Provide the [x, y] coordinate of the cell's center where the given text is located.  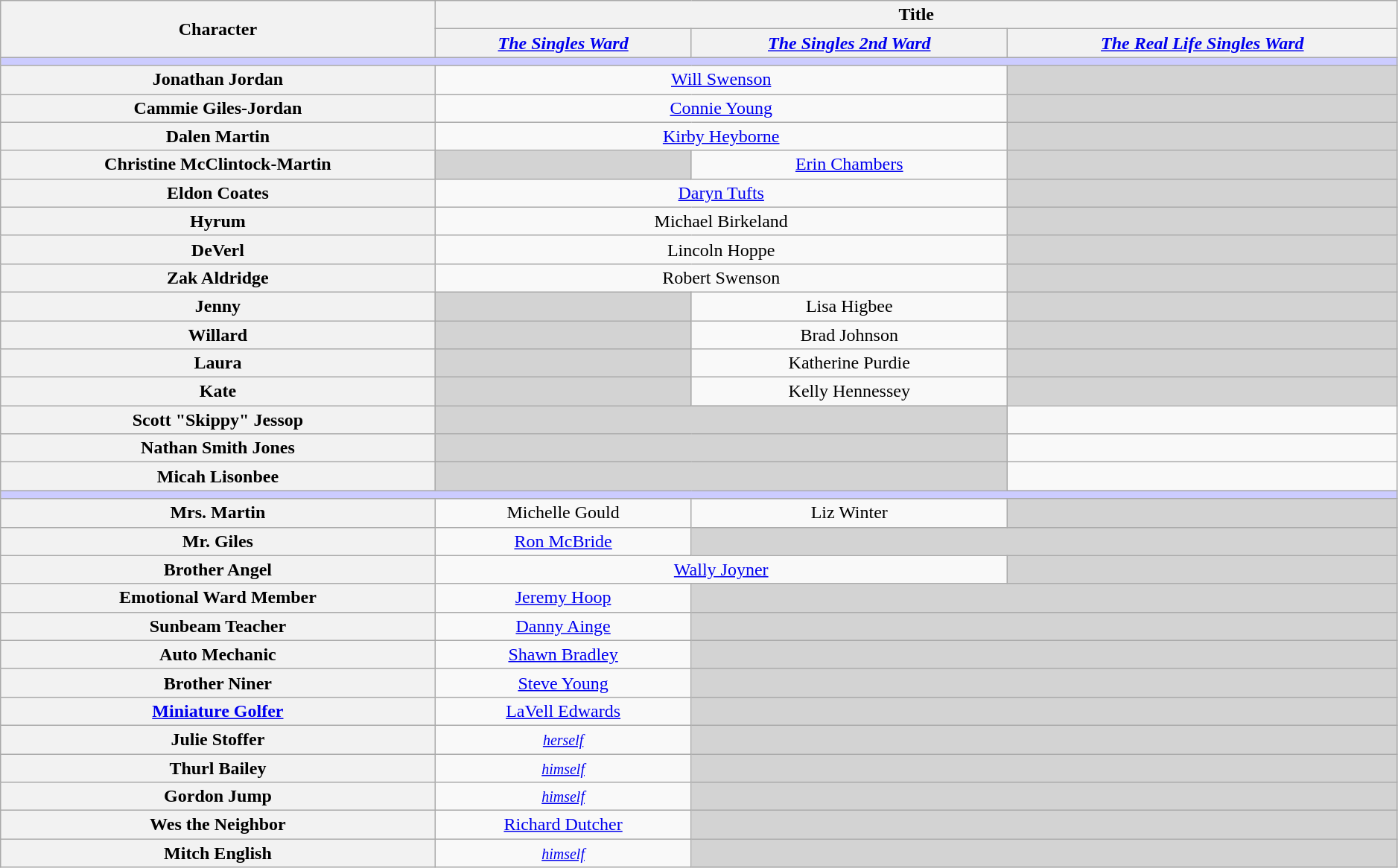
Thurl Bailey [217, 768]
Shawn Bradley [563, 654]
Dalen Martin [217, 136]
Character [217, 29]
Jonathan Jordan [217, 80]
Jenny [217, 306]
Auto Mechanic [217, 654]
Jeremy Hoop [563, 598]
Mrs. Martin [217, 513]
Mr. Giles [217, 541]
Miniature Golfer [217, 711]
Mitch English [217, 853]
Robert Swenson [721, 278]
Kirby Heyborne [721, 136]
Hyrum [217, 221]
Lincoln Hoppe [721, 249]
Kate [217, 392]
Sunbeam Teacher [217, 626]
Lisa Higbee [849, 306]
Nathan Smith Jones [217, 448]
Steve Young [563, 683]
herself [563, 739]
Title [916, 15]
Connie Young [721, 108]
Willard [217, 334]
Laura [217, 363]
The Singles Ward [563, 43]
Scott "Skippy" Jessop [217, 420]
Erin Chambers [849, 165]
LaVell Edwards [563, 711]
Michael Birkeland [721, 221]
Daryn Tufts [721, 193]
The Real Life Singles Ward [1202, 43]
The Singles 2nd Ward [849, 43]
Zak Aldridge [217, 278]
Brad Johnson [849, 334]
Brother Angel [217, 569]
Katherine Purdie [849, 363]
Ron McBride [563, 541]
Wes the Neighbor [217, 825]
Micah Lisonbee [217, 476]
Richard Dutcher [563, 825]
Liz Winter [849, 513]
Wally Joyner [721, 569]
Cammie Giles-Jordan [217, 108]
Brother Niner [217, 683]
Gordon Jump [217, 797]
Emotional Ward Member [217, 598]
Michelle Gould [563, 513]
Kelly Hennessey [849, 392]
Danny Ainge [563, 626]
Will Swenson [721, 80]
Christine McClintock-Martin [217, 165]
Julie Stoffer [217, 739]
DeVerl [217, 249]
Eldon Coates [217, 193]
